Output the [x, y] coordinate of the center of the cell containing the given text.  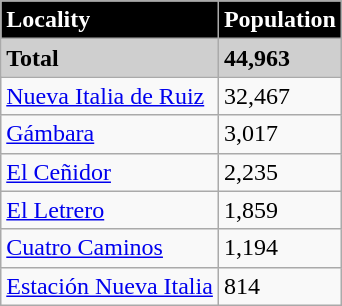
814 [280, 286]
El Letrero [110, 210]
1,194 [280, 248]
2,235 [280, 172]
Estación Nueva Italia [110, 286]
Gámbara [110, 134]
Nueva Italia de Ruiz [110, 96]
44,963 [280, 58]
Cuatro Caminos [110, 248]
3,017 [280, 134]
Population [280, 20]
32,467 [280, 96]
1,859 [280, 210]
El Ceñidor [110, 172]
Total [110, 58]
Locality [110, 20]
